Return [x, y] of the center of cell containing provided text 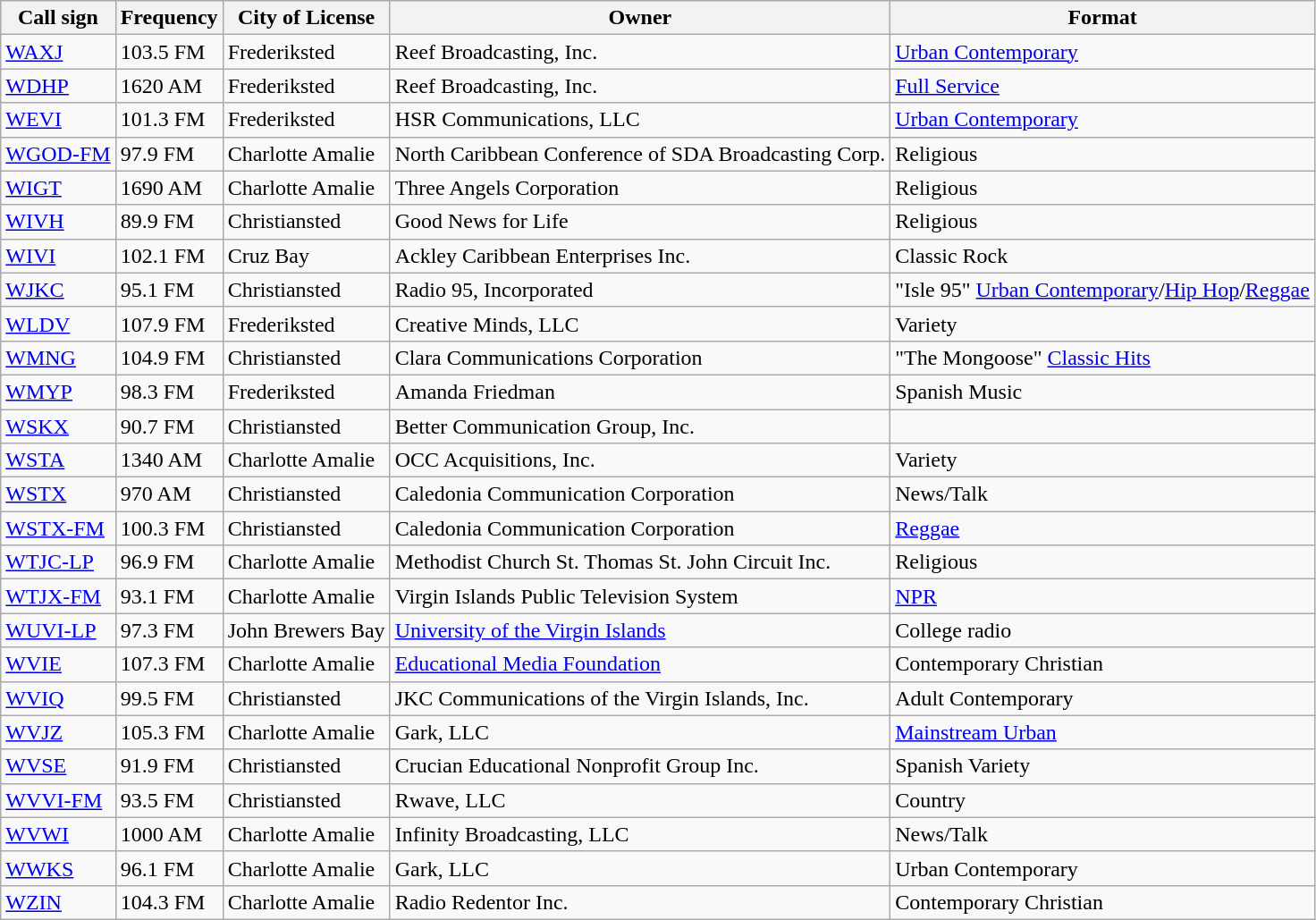
Adult Contemporary [1103, 698]
WVJZ [58, 732]
Ackley Caribbean Enterprises Inc. [640, 256]
WWKS [58, 868]
1000 AM [169, 834]
93.1 FM [169, 596]
WSKX [58, 426]
90.7 FM [169, 426]
Call sign [58, 18]
Creative Minds, LLC [640, 324]
WVWI [58, 834]
Methodist Church St. Thomas St. John Circuit Inc. [640, 562]
107.3 FM [169, 664]
WZIN [58, 902]
WAXJ [58, 52]
1690 AM [169, 188]
Educational Media Foundation [640, 664]
Rwave, LLC [640, 800]
WLDV [58, 324]
JKC Communications of the Virgin Islands, Inc. [640, 698]
University of the Virgin Islands [640, 630]
WSTX [58, 494]
WVSE [58, 766]
Cruz Bay [306, 256]
Frequency [169, 18]
Amanda Friedman [640, 392]
WTJC-LP [58, 562]
95.1 FM [169, 290]
1340 AM [169, 460]
North Caribbean Conference of SDA Broadcasting Corp. [640, 154]
1620 AM [169, 86]
WVIE [58, 664]
WSTA [58, 460]
93.5 FM [169, 800]
96.1 FM [169, 868]
Radio 95, Incorporated [640, 290]
98.3 FM [169, 392]
Full Service [1103, 86]
WJKC [58, 290]
Clara Communications Corporation [640, 358]
"The Mongoose" Classic Hits [1103, 358]
WGOD-FM [58, 154]
99.5 FM [169, 698]
91.9 FM [169, 766]
104.9 FM [169, 358]
Radio Redentor Inc. [640, 902]
970 AM [169, 494]
Format [1103, 18]
Three Angels Corporation [640, 188]
Virgin Islands Public Television System [640, 596]
WSTX-FM [58, 528]
WEVI [58, 120]
100.3 FM [169, 528]
96.9 FM [169, 562]
OCC Acquisitions, Inc. [640, 460]
Better Communication Group, Inc. [640, 426]
NPR [1103, 596]
97.3 FM [169, 630]
101.3 FM [169, 120]
104.3 FM [169, 902]
WVIQ [58, 698]
HSR Communications, LLC [640, 120]
City of License [306, 18]
Mainstream Urban [1103, 732]
WMNG [58, 358]
107.9 FM [169, 324]
103.5 FM [169, 52]
College radio [1103, 630]
Infinity Broadcasting, LLC [640, 834]
WDHP [58, 86]
Owner [640, 18]
Good News for Life [640, 222]
Country [1103, 800]
WTJX-FM [58, 596]
Spanish Music [1103, 392]
Crucian Educational Nonprofit Group Inc. [640, 766]
102.1 FM [169, 256]
105.3 FM [169, 732]
WIVI [58, 256]
97.9 FM [169, 154]
Spanish Variety [1103, 766]
WVVI-FM [58, 800]
"Isle 95" Urban Contemporary/Hip Hop/Reggae [1103, 290]
WIGT [58, 188]
89.9 FM [169, 222]
Classic Rock [1103, 256]
WUVI-LP [58, 630]
Reggae [1103, 528]
John Brewers Bay [306, 630]
WIVH [58, 222]
WMYP [58, 392]
